Search for the cell housing the specified text and yield its [X, Y] center coordinate. 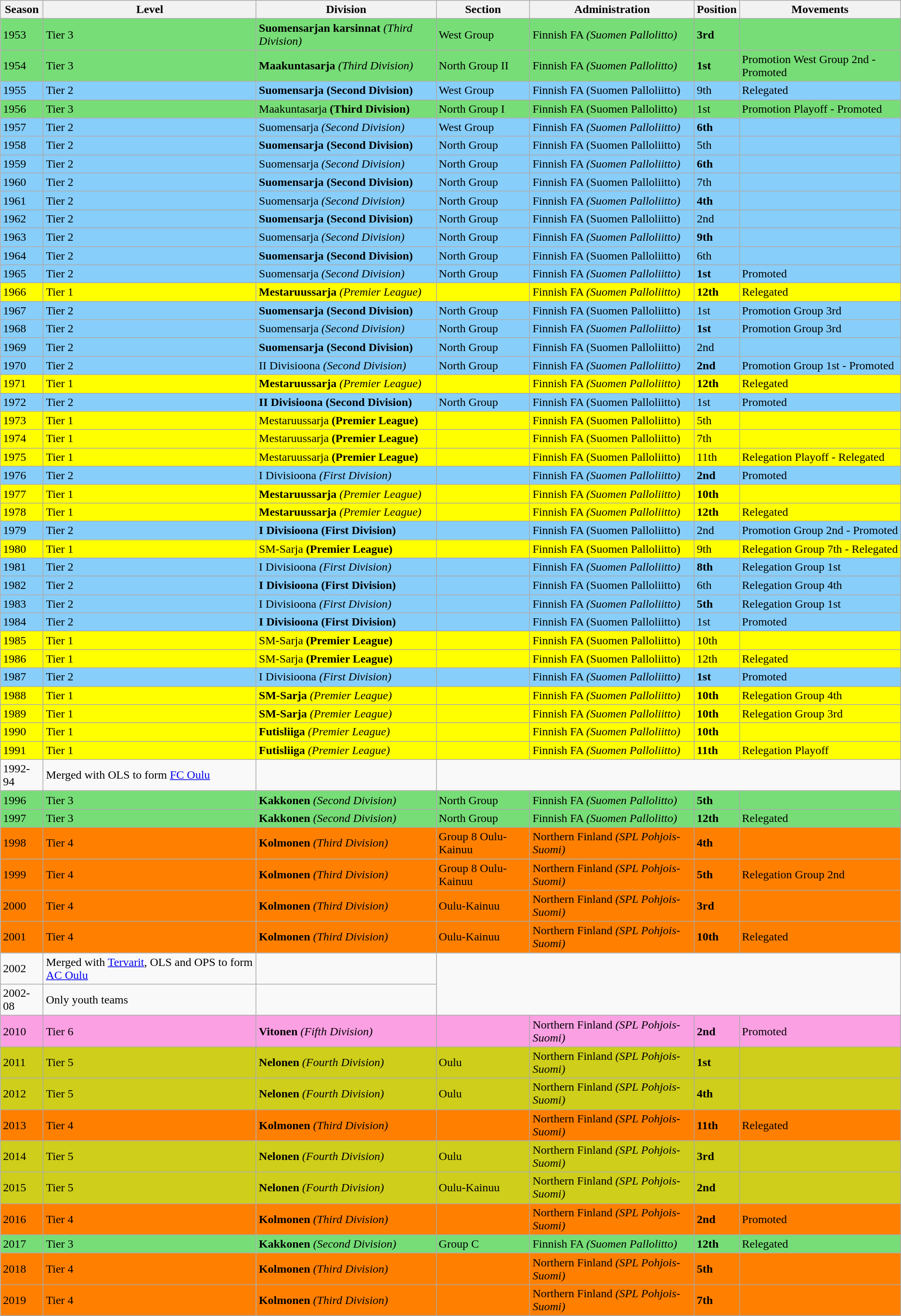
Tier 6 [150, 1031]
2002 [22, 969]
Section [483, 10]
Only youth teams [150, 1000]
1963 [22, 237]
North Group I [483, 109]
Relegation Playoff [820, 750]
1982 [22, 586]
1955 [22, 91]
Relegation Group 7th - Relegated [820, 548]
1988 [22, 695]
1984 [22, 622]
2018 [22, 1268]
1978 [22, 512]
Suomensarjan karsinnat (Third Division) [346, 35]
Merged with OLS to form FC Oulu [150, 775]
Level [150, 10]
8th [717, 567]
1972 [22, 402]
2019 [22, 1300]
1966 [22, 292]
1987 [22, 677]
1973 [22, 420]
2014 [22, 1157]
2001 [22, 937]
Position [717, 10]
1954 [22, 65]
Promotion Group 1st - Promoted [820, 365]
1960 [22, 182]
1991 [22, 750]
Group C [483, 1244]
1996 [22, 800]
2012 [22, 1094]
1971 [22, 384]
1953 [22, 35]
Relegation Group 2nd [820, 874]
1998 [22, 843]
1959 [22, 164]
Movements [820, 10]
Vitonen (Fifth Division) [346, 1031]
1997 [22, 818]
1964 [22, 256]
1981 [22, 567]
2017 [22, 1244]
1976 [22, 475]
1962 [22, 219]
1958 [22, 145]
2000 [22, 906]
1992-94 [22, 775]
2010 [22, 1031]
North Group II [483, 65]
Promotion Group 2nd - Promoted [820, 530]
1980 [22, 548]
1999 [22, 874]
Relegation Playoff - Relegated [820, 457]
1983 [22, 604]
Relegation Group 3rd [820, 714]
1967 [22, 311]
1970 [22, 365]
2015 [22, 1187]
Promotion Playoff - Promoted [820, 109]
1979 [22, 530]
1989 [22, 714]
Season [22, 10]
Division [346, 10]
1968 [22, 329]
1961 [22, 200]
1975 [22, 457]
1957 [22, 127]
1974 [22, 439]
1965 [22, 274]
2016 [22, 1219]
2002-08 [22, 1000]
1969 [22, 347]
Promotion West Group 2nd - Promoted [820, 65]
Administration [612, 10]
1990 [22, 732]
2013 [22, 1125]
1977 [22, 494]
1986 [22, 659]
2011 [22, 1062]
Merged with Tervarit, OLS and OPS to form AC Oulu [150, 969]
1956 [22, 109]
1985 [22, 640]
